Return the (X, Y) coordinate for the center point of the cell that contains the specified text.  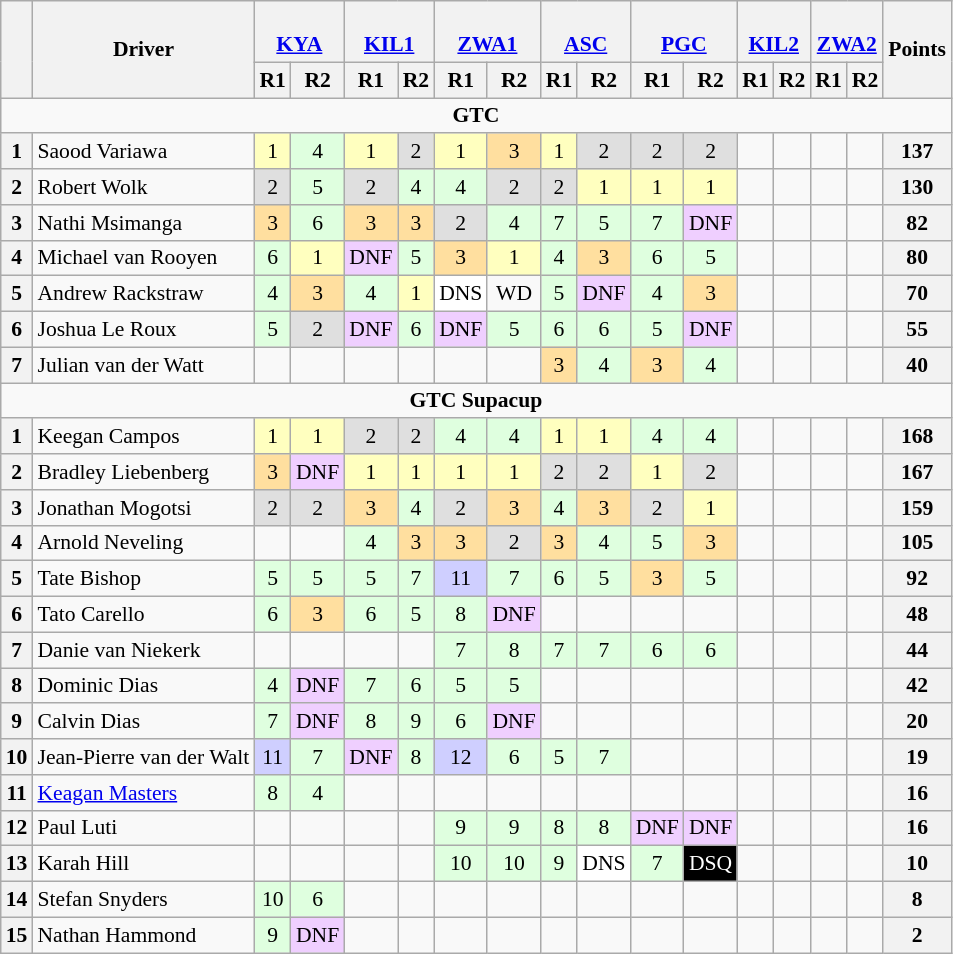
48 (917, 615)
40 (917, 365)
Nathi Msimanga (143, 223)
Andrew Rackstraw (143, 294)
Tate Bishop (143, 579)
ASC (586, 32)
KYA (299, 32)
Points (917, 50)
13 (17, 864)
105 (917, 543)
Tato Carello (143, 615)
DSQ (710, 864)
44 (917, 650)
Bradley Liebenberg (143, 472)
Jonathan Mogotsi (143, 508)
Calvin Dias (143, 722)
14 (17, 900)
92 (917, 579)
GTC Supacup (476, 401)
130 (917, 187)
167 (917, 472)
Keagan Masters (143, 793)
Driver (143, 50)
Joshua Le Roux (143, 330)
ZWA2 (846, 32)
PGC (684, 32)
Keegan Campos (143, 437)
80 (917, 258)
42 (917, 686)
55 (917, 330)
19 (917, 757)
70 (917, 294)
Dominic Dias (143, 686)
Paul Luti (143, 828)
Saood Variawa (143, 152)
168 (917, 437)
Robert Wolk (143, 187)
Jean-Pierre van der Walt (143, 757)
ZWA1 (488, 32)
159 (917, 508)
KIL1 (389, 32)
137 (917, 152)
KIL2 (774, 32)
Karah Hill (143, 864)
Michael van Rooyen (143, 258)
WD (514, 294)
15 (17, 935)
Stefan Snyders (143, 900)
Julian van der Watt (143, 365)
Danie van Niekerk (143, 650)
Nathan Hammond (143, 935)
20 (917, 722)
GTC (476, 116)
82 (917, 223)
Arnold Neveling (143, 543)
